Provide the [X, Y] coordinate of the cell's center where the given text is located.  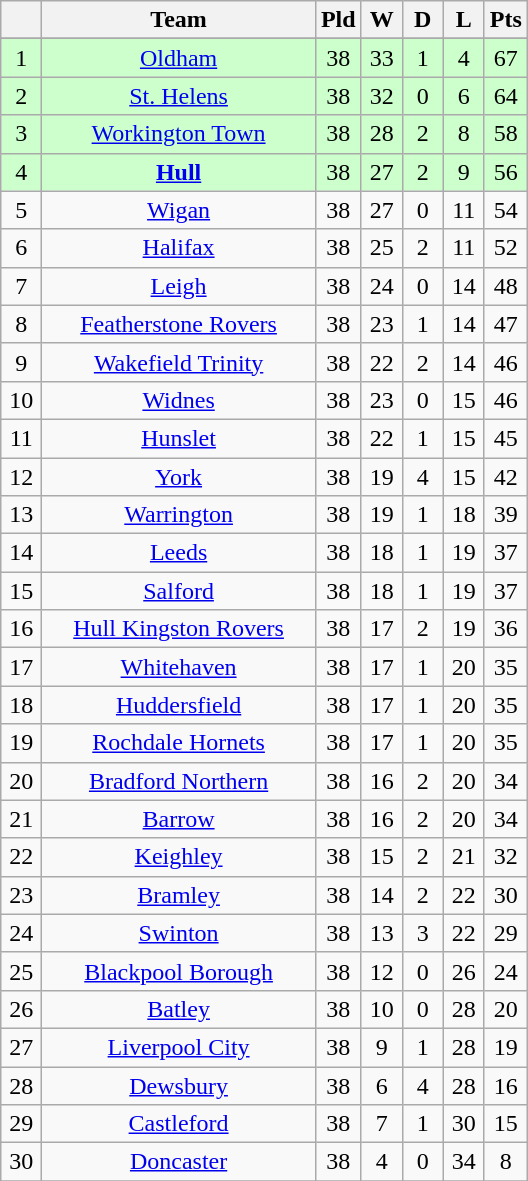
58 [506, 134]
Batley [179, 1009]
Keighley [179, 857]
Oldham [179, 58]
Warrington [179, 515]
Workington Town [179, 134]
W [382, 20]
D [422, 20]
Blackpool Borough [179, 971]
42 [506, 477]
48 [506, 286]
Liverpool City [179, 1047]
Dewsbury [179, 1085]
L [464, 20]
5 [22, 210]
Hunslet [179, 438]
Swinton [179, 933]
Halifax [179, 248]
54 [506, 210]
39 [506, 515]
Pts [506, 20]
Salford [179, 591]
Doncaster [179, 1162]
Pld [338, 20]
Castleford [179, 1124]
Team [179, 20]
St. Helens [179, 96]
Featherstone Rovers [179, 324]
45 [506, 438]
Widnes [179, 400]
33 [382, 58]
Hull [179, 172]
56 [506, 172]
York [179, 477]
Leeds [179, 553]
Whitehaven [179, 667]
52 [506, 248]
64 [506, 96]
Wakefield Trinity [179, 362]
67 [506, 58]
36 [506, 629]
Wigan [179, 210]
Bramley [179, 895]
Leigh [179, 286]
Rochdale Hornets [179, 743]
47 [506, 324]
Huddersfield [179, 705]
Bradford Northern [179, 781]
Hull Kingston Rovers [179, 629]
Barrow [179, 819]
